Capture the cell that displays the provided text and extract its [X, Y] central coordinate. 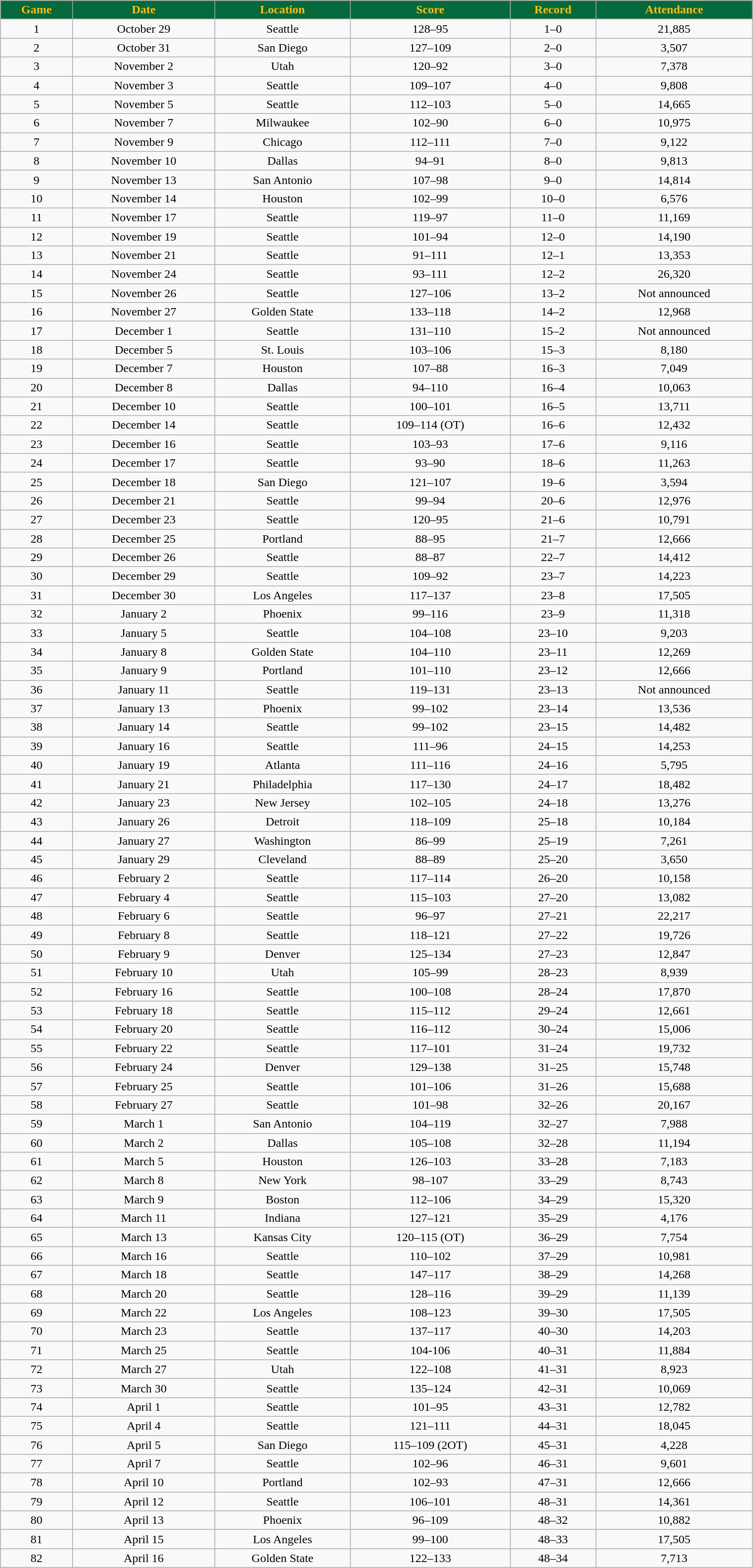
March 27 [143, 1369]
57 [37, 1086]
April 12 [143, 1502]
12,661 [674, 1010]
10–0 [553, 198]
February 6 [143, 916]
November 19 [143, 237]
2 [37, 48]
76 [37, 1445]
January 16 [143, 746]
36 [37, 690]
30–24 [553, 1029]
April 10 [143, 1483]
102–105 [430, 803]
9,601 [674, 1464]
48–34 [553, 1558]
December 10 [143, 406]
6,576 [674, 198]
100–108 [430, 992]
39–30 [553, 1313]
48–31 [553, 1502]
15–2 [553, 331]
131–110 [430, 331]
8,939 [674, 973]
94–110 [430, 387]
31–25 [553, 1067]
117–101 [430, 1048]
November 26 [143, 293]
3,594 [674, 482]
10,975 [674, 123]
24–18 [553, 803]
102–99 [430, 198]
22 [37, 425]
11,139 [674, 1294]
109–107 [430, 85]
23–11 [553, 652]
25–18 [553, 821]
30 [37, 576]
102–90 [430, 123]
January 13 [143, 708]
69 [37, 1313]
133–118 [430, 312]
9,116 [674, 444]
23–7 [553, 576]
6–0 [553, 123]
112–103 [430, 104]
March 11 [143, 1218]
24–15 [553, 746]
41–31 [553, 1369]
New York [283, 1181]
121–111 [430, 1426]
35–29 [553, 1218]
10,069 [674, 1388]
14 [37, 274]
January 21 [143, 784]
12–2 [553, 274]
Location [283, 10]
January 23 [143, 803]
55 [37, 1048]
50 [37, 954]
4,228 [674, 1445]
115–109 (2OT) [430, 1445]
42 [37, 803]
20–6 [553, 501]
November 17 [143, 217]
16 [37, 312]
6 [37, 123]
116–112 [430, 1029]
12,968 [674, 312]
February 2 [143, 878]
December 29 [143, 576]
March 18 [143, 1275]
120–92 [430, 66]
129–138 [430, 1067]
January 11 [143, 690]
101–106 [430, 1086]
April 4 [143, 1426]
March 2 [143, 1142]
99–100 [430, 1539]
8,180 [674, 350]
47 [37, 897]
Date [143, 10]
10,882 [674, 1520]
22,217 [674, 916]
86–99 [430, 841]
April 13 [143, 1520]
17–6 [553, 444]
Washington [283, 841]
40–31 [553, 1350]
46 [37, 878]
66 [37, 1256]
Detroit [283, 821]
21,885 [674, 29]
32 [37, 614]
71 [37, 1350]
102–93 [430, 1483]
December 18 [143, 482]
117–130 [430, 784]
33–29 [553, 1181]
February 25 [143, 1086]
105–108 [430, 1142]
December 14 [143, 425]
Chicago [283, 142]
December 1 [143, 331]
91–111 [430, 255]
17 [37, 331]
23 [37, 444]
11 [37, 217]
Kansas City [283, 1237]
January 26 [143, 821]
20 [37, 387]
18,482 [674, 784]
5,795 [674, 765]
49 [37, 935]
80 [37, 1520]
February 18 [143, 1010]
19,726 [674, 935]
126–103 [430, 1162]
105–99 [430, 973]
125–134 [430, 954]
16–6 [553, 425]
26 [37, 501]
December 8 [143, 387]
109–114 (OT) [430, 425]
29–24 [553, 1010]
9–0 [553, 180]
27–22 [553, 935]
7,754 [674, 1237]
37–29 [553, 1256]
March 8 [143, 1181]
March 5 [143, 1162]
98–107 [430, 1181]
November 2 [143, 66]
January 19 [143, 765]
7,049 [674, 369]
77 [37, 1464]
3,507 [674, 48]
13,276 [674, 803]
December 23 [143, 519]
December 16 [143, 444]
44–31 [553, 1426]
4–0 [553, 85]
27–23 [553, 954]
111–96 [430, 746]
46–31 [553, 1464]
34 [37, 652]
104-106 [430, 1350]
10,063 [674, 387]
January 27 [143, 841]
48 [37, 916]
32–27 [553, 1124]
23–8 [553, 595]
88–87 [430, 558]
8,923 [674, 1369]
101–98 [430, 1105]
82 [37, 1558]
106–101 [430, 1502]
18,045 [674, 1426]
16–5 [553, 406]
February 16 [143, 992]
38 [37, 727]
121–107 [430, 482]
112–106 [430, 1199]
5–0 [553, 104]
63 [37, 1199]
November 3 [143, 85]
32–26 [553, 1105]
December 26 [143, 558]
70 [37, 1331]
67 [37, 1275]
7 [37, 142]
14,203 [674, 1331]
12 [37, 237]
48–32 [553, 1520]
127–121 [430, 1218]
2–0 [553, 48]
9,813 [674, 161]
103–106 [430, 350]
23–12 [553, 671]
99–94 [430, 501]
122–133 [430, 1558]
110–102 [430, 1256]
February 22 [143, 1048]
8–0 [553, 161]
27–21 [553, 916]
20,167 [674, 1105]
8,743 [674, 1181]
51 [37, 973]
7,378 [674, 66]
13 [37, 255]
93–111 [430, 274]
101–110 [430, 671]
9,808 [674, 85]
14,814 [674, 180]
February 20 [143, 1029]
April 15 [143, 1539]
39 [37, 746]
135–124 [430, 1388]
117–114 [430, 878]
10,981 [674, 1256]
52 [37, 992]
15,748 [674, 1067]
Atlanta [283, 765]
March 23 [143, 1331]
December 17 [143, 463]
St. Louis [283, 350]
26–20 [553, 878]
March 13 [143, 1237]
1–0 [553, 29]
78 [37, 1483]
14,223 [674, 576]
December 30 [143, 595]
13,082 [674, 897]
33–28 [553, 1162]
40 [37, 765]
17,870 [674, 992]
15–3 [553, 350]
28–24 [553, 992]
11,194 [674, 1142]
25 [37, 482]
11,169 [674, 217]
137–117 [430, 1331]
January 2 [143, 614]
7,713 [674, 1558]
120–115 (OT) [430, 1237]
96–109 [430, 1520]
March 30 [143, 1388]
January 29 [143, 860]
15,688 [674, 1086]
January 5 [143, 633]
61 [37, 1162]
9,203 [674, 633]
119–131 [430, 690]
12,976 [674, 501]
25–20 [553, 860]
96–97 [430, 916]
128–95 [430, 29]
41 [37, 784]
13,353 [674, 255]
April 5 [143, 1445]
43–31 [553, 1407]
62 [37, 1181]
109–92 [430, 576]
26,320 [674, 274]
March 16 [143, 1256]
48–33 [553, 1539]
147–117 [430, 1275]
72 [37, 1369]
14,253 [674, 746]
April 7 [143, 1464]
104–119 [430, 1124]
45–31 [553, 1445]
101–95 [430, 1407]
75 [37, 1426]
27–20 [553, 897]
November 21 [143, 255]
10,791 [674, 519]
10 [37, 198]
9,122 [674, 142]
127–109 [430, 48]
December 21 [143, 501]
35 [37, 671]
February 24 [143, 1067]
April 16 [143, 1558]
118–121 [430, 935]
16–4 [553, 387]
118–109 [430, 821]
42–31 [553, 1388]
128–116 [430, 1294]
12,269 [674, 652]
December 5 [143, 350]
11,263 [674, 463]
68 [37, 1294]
64 [37, 1218]
23–15 [553, 727]
Attendance [674, 10]
39–29 [553, 1294]
5 [37, 104]
Score [430, 10]
34–29 [553, 1199]
27 [37, 519]
23–10 [553, 633]
Indiana [283, 1218]
40–30 [553, 1331]
21 [37, 406]
March 1 [143, 1124]
4 [37, 85]
November 10 [143, 161]
120–95 [430, 519]
122–108 [430, 1369]
Philadelphia [283, 784]
103–93 [430, 444]
November 9 [143, 142]
22–7 [553, 558]
79 [37, 1502]
February 4 [143, 897]
37 [37, 708]
14,412 [674, 558]
56 [37, 1067]
Game [37, 10]
7,261 [674, 841]
119–97 [430, 217]
99–116 [430, 614]
127–106 [430, 293]
24–17 [553, 784]
March 20 [143, 1294]
3 [37, 66]
February 27 [143, 1105]
7–0 [553, 142]
81 [37, 1539]
December 25 [143, 538]
24 [37, 463]
November 7 [143, 123]
88–95 [430, 538]
New Jersey [283, 803]
104–110 [430, 652]
13–2 [553, 293]
65 [37, 1237]
Boston [283, 1199]
12,847 [674, 954]
93–90 [430, 463]
14,665 [674, 104]
23–13 [553, 690]
18 [37, 350]
7,988 [674, 1124]
53 [37, 1010]
24–16 [553, 765]
31–26 [553, 1086]
31 [37, 595]
74 [37, 1407]
23–9 [553, 614]
4,176 [674, 1218]
19 [37, 369]
November 27 [143, 312]
88–89 [430, 860]
10,184 [674, 821]
100–101 [430, 406]
104–108 [430, 633]
21–6 [553, 519]
33 [37, 633]
November 14 [143, 198]
25–19 [553, 841]
59 [37, 1124]
12–0 [553, 237]
11–0 [553, 217]
February 9 [143, 954]
28 [37, 538]
32–28 [553, 1142]
13,536 [674, 708]
15 [37, 293]
115–103 [430, 897]
16–3 [553, 369]
Record [553, 10]
94–91 [430, 161]
9 [37, 180]
March 9 [143, 1199]
36–29 [553, 1237]
January 8 [143, 652]
April 1 [143, 1407]
December 7 [143, 369]
1 [37, 29]
March 22 [143, 1313]
43 [37, 821]
54 [37, 1029]
21–7 [553, 538]
11,884 [674, 1350]
November 5 [143, 104]
73 [37, 1388]
12–1 [553, 255]
47–31 [553, 1483]
29 [37, 558]
28–23 [553, 973]
10,158 [674, 878]
15,320 [674, 1199]
11,318 [674, 614]
13,711 [674, 406]
14,268 [674, 1275]
12,432 [674, 425]
107–98 [430, 180]
19–6 [553, 482]
14–2 [553, 312]
February 10 [143, 973]
117–137 [430, 595]
12,782 [674, 1407]
January 9 [143, 671]
3–0 [553, 66]
19,732 [674, 1048]
107–88 [430, 369]
14,482 [674, 727]
111–116 [430, 765]
14,190 [674, 237]
115–112 [430, 1010]
3,650 [674, 860]
101–94 [430, 237]
18–6 [553, 463]
44 [37, 841]
23–14 [553, 708]
January 14 [143, 727]
60 [37, 1142]
November 13 [143, 180]
112–111 [430, 142]
November 24 [143, 274]
Milwaukee [283, 123]
31–24 [553, 1048]
15,006 [674, 1029]
October 31 [143, 48]
October 29 [143, 29]
108–123 [430, 1313]
45 [37, 860]
58 [37, 1105]
102–96 [430, 1464]
February 8 [143, 935]
14,361 [674, 1502]
38–29 [553, 1275]
8 [37, 161]
7,183 [674, 1162]
March 25 [143, 1350]
Cleveland [283, 860]
